From the cell containing the given text, extract its center point as (X, Y) coordinate. 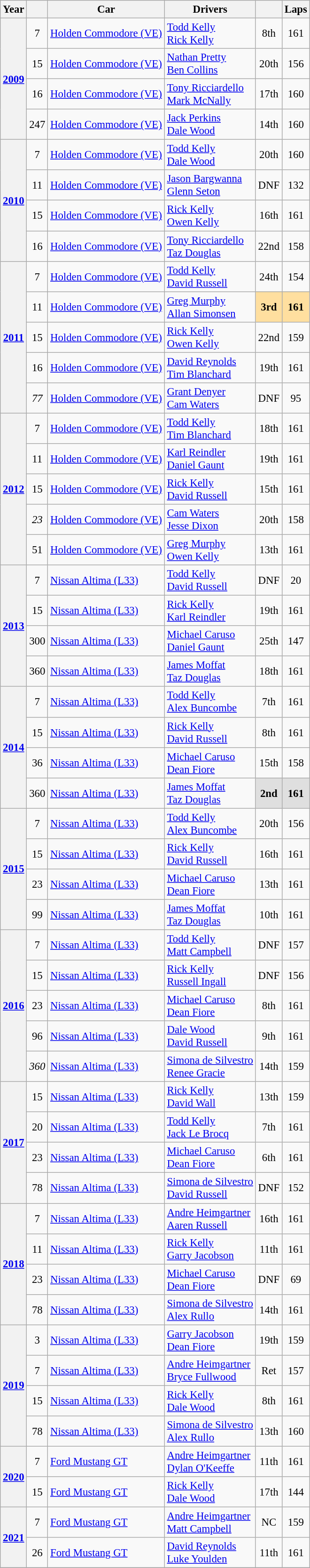
Ret (269, 1371)
Drivers (210, 9)
26 (38, 1552)
Greg Murphy Owen Kelly (210, 550)
2009 (14, 79)
Andre Heimgartner Matt Campbell (210, 1522)
Todd Kelly Matt Campbell (210, 945)
Andre Heimgartner Dylan O'Keeffe (210, 1461)
95 (296, 398)
Rick Kelly David Wall (210, 1097)
99 (38, 915)
David Reynolds Tim Blanchard (210, 368)
51 (38, 550)
Dale Wood David Russell (210, 1036)
2020 (14, 1476)
Year (14, 9)
Nathan Pretty Ben Collins (210, 64)
Todd Kelly Tim Blanchard (210, 428)
Car (106, 9)
300 (38, 641)
Greg Murphy Allan Simonsen (210, 307)
Todd Kelly Dale Wood (210, 155)
2015 (14, 869)
144 (296, 1492)
3rd (269, 307)
Karl Reindler Daniel Gaunt (210, 459)
2014 (14, 748)
Michael Caruso Daniel Gaunt (210, 641)
Rick Kelly Karl Reindler (210, 611)
David Reynolds Luke Youlden (210, 1552)
Garry Jacobson Dean Fiore (210, 1340)
Jack Perkins Dale Wood (210, 124)
77 (38, 398)
2017 (14, 1142)
2018 (14, 1264)
6th (269, 1157)
2nd (269, 793)
Tony Ricciardello Mark McNally (210, 94)
Simona de Silvestro David Russell (210, 1188)
10th (269, 915)
Andre Heimgartner Bryce Fullwood (210, 1371)
Cam Waters Jesse Dixon (210, 519)
Simona de Silvestro Renee Gracie (210, 1067)
Andre Heimgartner Aaren Russell (210, 1218)
Todd Kelly Jack Le Brocq (210, 1127)
Jason Bargwanna Glenn Seton (210, 185)
2012 (14, 489)
147 (296, 641)
Grant Denyer Cam Waters (210, 398)
Rick Kelly Garry Jacobson (210, 1249)
2010 (14, 200)
9th (269, 1036)
2016 (14, 1006)
25th (269, 641)
Tony Ricciardello Taz Douglas (210, 247)
2019 (14, 1385)
2021 (14, 1537)
154 (296, 277)
36 (38, 763)
24th (269, 277)
NC (269, 1522)
Laps (296, 9)
2013 (14, 626)
132 (296, 185)
2011 (14, 337)
152 (296, 1188)
Rick Kelly Russell Ingall (210, 976)
3 (38, 1340)
Todd Kelly Rick Kelly (210, 34)
96 (38, 1036)
247 (38, 124)
69 (296, 1280)
